Output the [X, Y] coordinate of the center of the cell containing the given text.  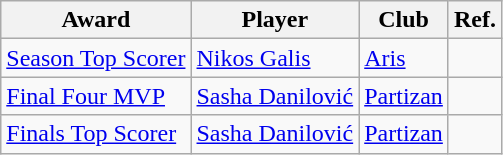
Season Top Scorer [96, 58]
Aris [404, 58]
Award [96, 20]
Club [404, 20]
Ref. [474, 20]
Nikos Galis [275, 58]
Finals Top Scorer [96, 134]
Final Four MVP [96, 96]
Player [275, 20]
